Return the (x, y) coordinate for the center point of the cell that contains the specified text.  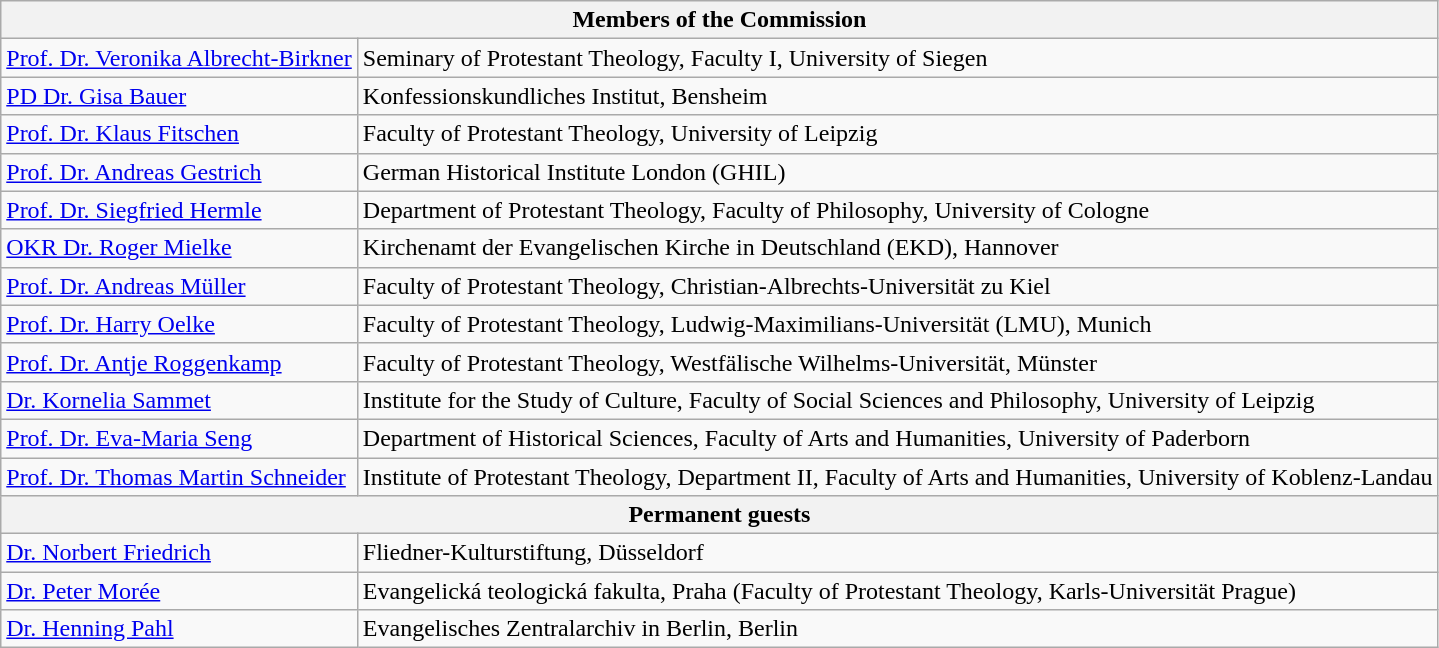
Department of Protestant Theology, Faculty of Philosophy, University of Cologne (898, 210)
Seminary of Protestant Theology, Faculty I, University of Siegen (898, 58)
Prof. Dr. Andreas Müller (180, 286)
Dr. Kornelia Sammet (180, 400)
Prof. Dr. Klaus Fitschen (180, 134)
Prof. Dr. Eva-Maria Seng (180, 438)
Prof. Dr. Veronika Albrecht-Birkner (180, 58)
Prof. Dr. Harry Oelke (180, 324)
OKR Dr. Roger Mielke (180, 248)
Evangelisches Zentralarchiv in Berlin, Berlin (898, 629)
Prof. Dr. Siegfried Hermle (180, 210)
Permanent guests (720, 515)
Dr. Norbert Friedrich (180, 553)
Faculty of Protestant Theology, Ludwig-Maximilians-Universität (LMU), Munich (898, 324)
Dr. Henning Pahl (180, 629)
Fliedner-Kulturstiftung, Düsseldorf (898, 553)
Konfessionskundliches Institut, Bensheim (898, 96)
Faculty of Protestant Theology, University of Leipzig (898, 134)
Department of Historical Sciences, Faculty of Arts and Humanities, University of Paderborn (898, 438)
German Historical Institute London (GHIL) (898, 172)
Institute of Protestant Theology, Department II, Faculty of Arts and Humanities, University of Koblenz-Landau (898, 477)
Prof. Dr. Antje Roggenkamp (180, 362)
Dr. Peter Morée (180, 591)
Institute for the Study of Culture, Faculty of Social Sciences and Philosophy, University of Leipzig (898, 400)
Evangelická teologická fakulta, Praha (Faculty of Protestant Theology, Karls-Universität Prague) (898, 591)
Kirchenamt der Evangelischen Kirche in Deutschland (EKD), Hannover (898, 248)
Members of the Commission (720, 20)
PD Dr. Gisa Bauer (180, 96)
Prof. Dr. Andreas Gestrich (180, 172)
Prof. Dr. Thomas Martin Schneider (180, 477)
Faculty of Protestant Theology, Christian-Albrechts-Universität zu Kiel (898, 286)
Faculty of Protestant Theology, Westfälische Wilhelms-Universität, Münster (898, 362)
